Extract the (x, y) coordinate from the center of the cell holding the provided text.  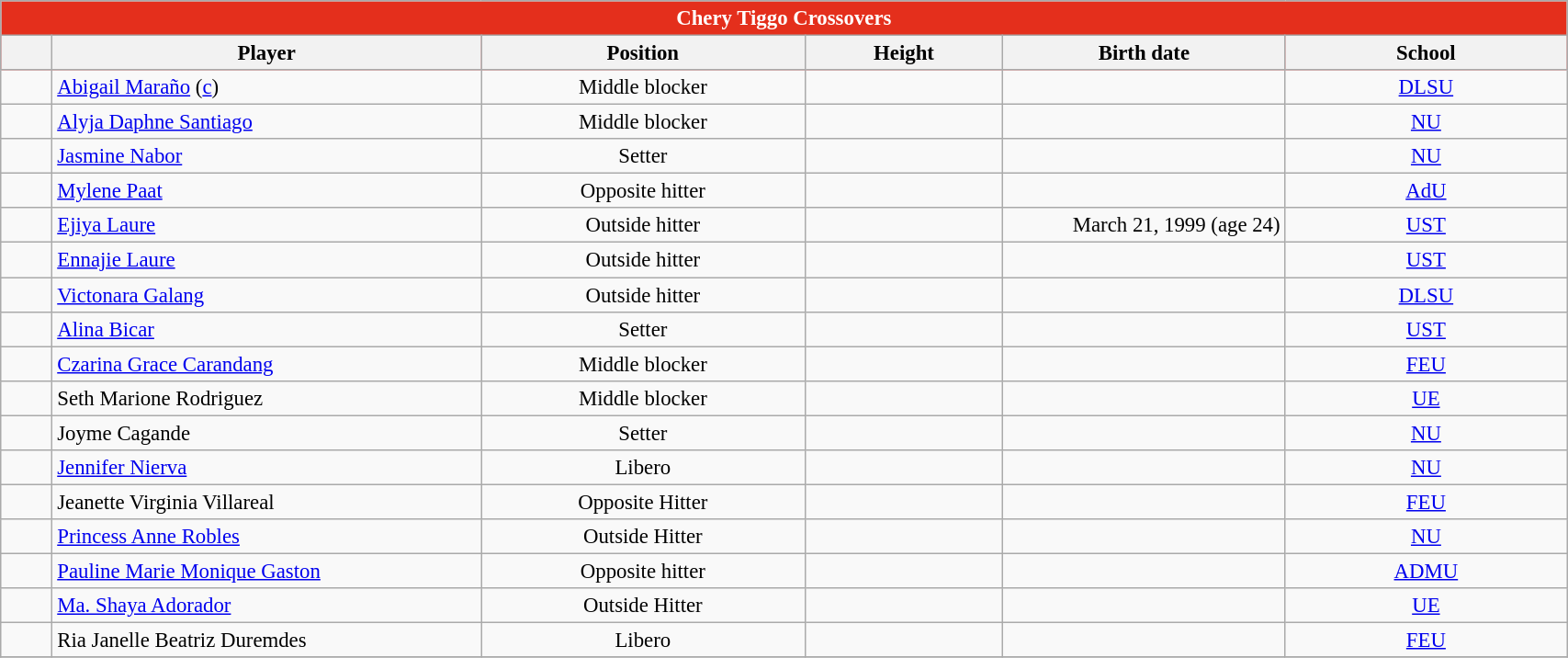
Opposite Hitter (643, 502)
Jeanette Virginia Villareal (266, 502)
Victonara Galang (266, 295)
Abigail Maraño (c) (266, 87)
Princess Anne Robles (266, 537)
Player (266, 53)
Chery Tiggo Crossovers (784, 18)
Mylene Paat (266, 191)
Height (904, 53)
March 21, 1999 (age 24) (1145, 225)
Ma. Shaya Adorador (266, 606)
Joyme Cagande (266, 433)
Jennifer Nierva (266, 468)
Ejiya Laure (266, 225)
Jasmine Nabor (266, 156)
Pauline Marie Monique Gaston (266, 571)
ADMU (1426, 571)
Czarina Grace Carandang (266, 364)
Ennajie Laure (266, 260)
Position (643, 53)
School (1426, 53)
AdU (1426, 191)
Alina Bicar (266, 329)
Ria Janelle Beatriz Duremdes (266, 641)
Alyja Daphne Santiago (266, 122)
Seth Marione Rodriguez (266, 398)
Birth date (1145, 53)
